Provide the [X, Y] coordinate of the cell's center where the given text is located.  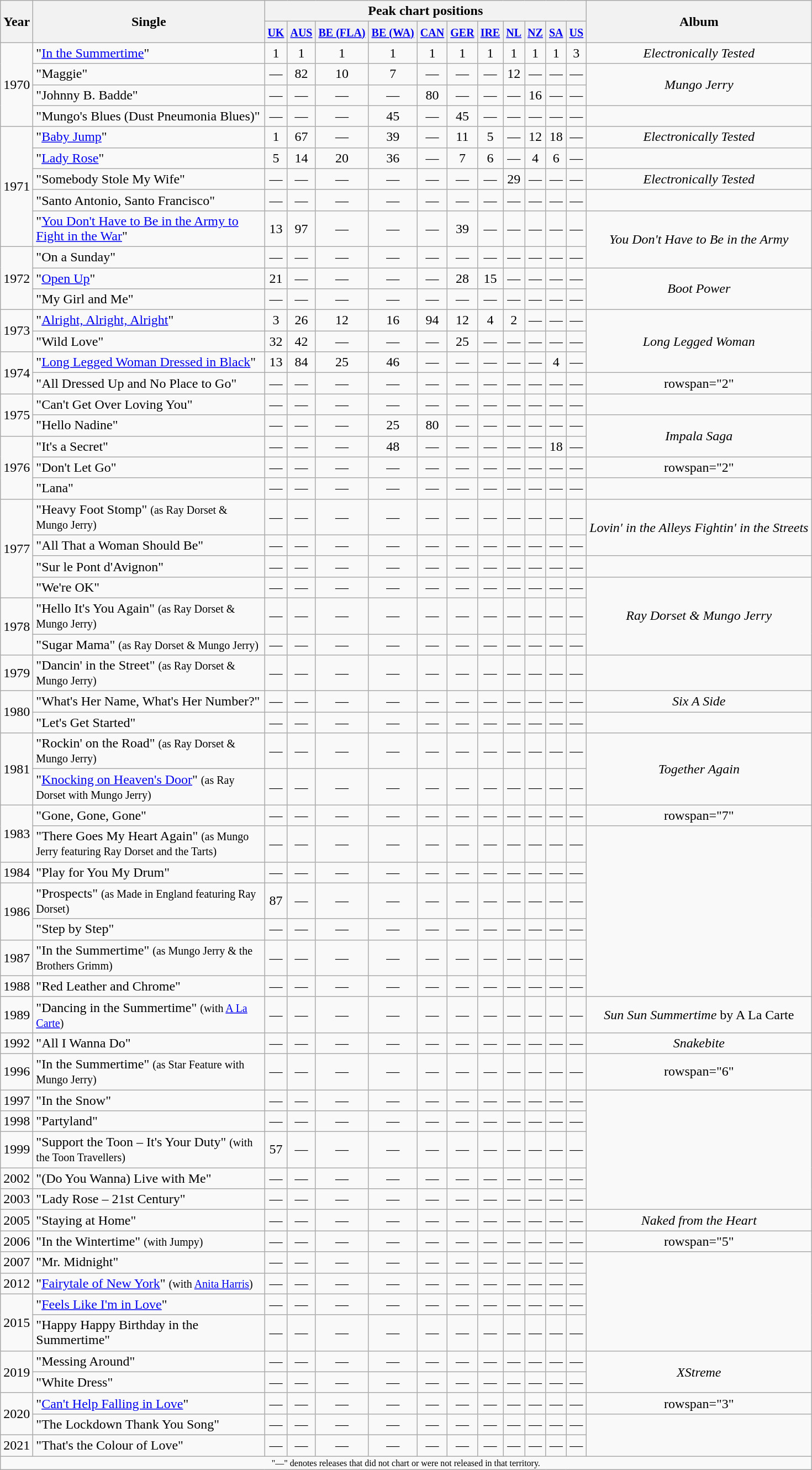
"Play for You My Drum" [149, 872]
1975 [17, 415]
1999 [17, 1150]
"In the Wintertime" (with Jumpy) [149, 1241]
2 [514, 320]
"Happy Happy Birthday in the Summertime" [149, 1332]
1978 [17, 626]
"Alright, Alright, Alright" [149, 320]
2006 [17, 1241]
1970 [17, 85]
Snakebite [699, 1043]
1973 [17, 331]
"Heavy Foot Stomp" (as Ray Dorset & Mungo Jerry) [149, 517]
NZ [536, 32]
1974 [17, 373]
"Let's Get Started" [149, 723]
"Santo Antonio, Santo Francisco" [149, 200]
1988 [17, 986]
XStreme [699, 1372]
67 [302, 137]
2005 [17, 1220]
Ray Dorset & Mungo Jerry [699, 615]
10 [342, 74]
"Hello It's You Again" (as Ray Dorset & Mungo Jerry) [149, 615]
"Sugar Mama" (as Ray Dorset & Mungo Jerry) [149, 645]
1976 [17, 467]
"All That a Woman Should Be" [149, 545]
"Red Leather and Chrome" [149, 986]
"My Girl and Me" [149, 299]
2015 [17, 1323]
"In the Snow" [149, 1100]
Long Legged Woman [699, 341]
82 [302, 74]
rowspan="3" [699, 1403]
"There Goes My Heart Again" (as Mungo Jerry featuring Ray Dorset and the Tarts) [149, 844]
"Open Up" [149, 278]
26 [302, 320]
NL [514, 32]
1989 [17, 1014]
"Can't Help Falling in Love" [149, 1403]
"Can't Get Over Loving You" [149, 404]
"That's the Colour of Love" [149, 1445]
1986 [17, 911]
UK [276, 32]
"All I Wanna Do" [149, 1043]
"Wild Love" [149, 341]
"Gone, Gone, Gone" [149, 815]
Peak chart positions [425, 11]
"We're OK" [149, 587]
"Partyland" [149, 1121]
Together Again [699, 769]
1996 [17, 1072]
"What's Her Name, What's Her Number?" [149, 702]
36 [393, 158]
21 [276, 278]
1980 [17, 712]
"(Do You Wanna) Live with Me" [149, 1178]
"White Dress" [149, 1382]
11 [462, 137]
20 [342, 158]
"Mungo's Blues (Dust Pneumonia Blues)" [149, 116]
BE (FLA) [342, 32]
CAN [432, 32]
1972 [17, 278]
"Lana" [149, 488]
2020 [17, 1414]
"Johnny B. Badde" [149, 95]
"Fairytale of New York" (with Anita Harris) [149, 1283]
2007 [17, 1262]
AUS [302, 32]
"On a Sunday" [149, 257]
You Don't Have to Be in the Army [699, 239]
15 [491, 278]
Impala Saga [699, 436]
29 [514, 179]
Sun Sun Summertime by A La Carte [699, 1014]
"Baby Jump" [149, 137]
2003 [17, 1199]
Lovin' in the Alleys Fightin' in the Streets [699, 527]
rowspan="6" [699, 1072]
IRE [491, 32]
28 [462, 278]
"It's a Secret" [149, 446]
2002 [17, 1178]
"Staying at Home" [149, 1220]
"Lady Rose" [149, 158]
94 [432, 320]
1983 [17, 833]
"Support the Toon – It's Your Duty" (with the Toon Travellers) [149, 1150]
2019 [17, 1372]
"Dancing in the Summertime" (with A La Carte) [149, 1014]
32 [276, 341]
Album [699, 22]
14 [302, 158]
1977 [17, 548]
"Long Legged Woman Dressed in Black" [149, 362]
"In the Summertime" (as Star Feature with Mungo Jerry) [149, 1072]
US [577, 32]
"—" denotes releases that did not chart or were not released in that territory. [406, 1463]
"Dancin' in the Street" (as Ray Dorset & Mungo Jerry) [149, 673]
87 [276, 900]
"Knocking on Heaven's Door" (as Ray Dorset with Mungo Jerry) [149, 787]
Single [149, 22]
Year [17, 22]
"Feels Like I'm in Love" [149, 1304]
84 [302, 362]
Naked from the Heart [699, 1220]
1998 [17, 1121]
1971 [17, 187]
"Sur le Pont d'Avignon" [149, 566]
"Mr. Midnight" [149, 1262]
46 [393, 362]
"Lady Rose – 21st Century" [149, 1199]
"Don't Let Go" [149, 467]
"You Don't Have to Be in the Army to Fight in the War" [149, 229]
Boot Power [699, 288]
"The Lockdown Thank You Song" [149, 1424]
"Maggie" [149, 74]
"Step by Step" [149, 929]
"Prospects" (as Made in England featuring Ray Dorset) [149, 900]
"In the Summertime" [149, 53]
97 [302, 229]
Six A Side [699, 702]
1981 [17, 769]
42 [302, 341]
2021 [17, 1445]
48 [393, 446]
1984 [17, 872]
"Somebody Stole My Wife" [149, 179]
1987 [17, 958]
1992 [17, 1043]
rowspan="7" [699, 815]
"Hello Nadine" [149, 425]
Mungo Jerry [699, 85]
57 [276, 1150]
SA [556, 32]
"Messing Around" [149, 1361]
"Rockin' on the Road" (as Ray Dorset & Mungo Jerry) [149, 751]
GER [462, 32]
BE (WA) [393, 32]
"In the Summertime" (as Mungo Jerry & the Brothers Grimm) [149, 958]
2012 [17, 1283]
1997 [17, 1100]
rowspan="5" [699, 1241]
"All Dressed Up and No Place to Go" [149, 383]
1979 [17, 673]
